Return the [x, y] coordinate for the center point of the cell that contains the specified text.  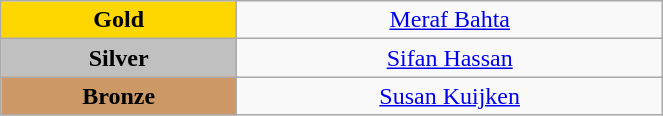
Sifan Hassan [450, 58]
Meraf Bahta [450, 20]
Gold [119, 20]
Silver [119, 58]
Susan Kuijken [450, 96]
Bronze [119, 96]
